Return the (X, Y) coordinate for the center point of the cell that contains the specified text.  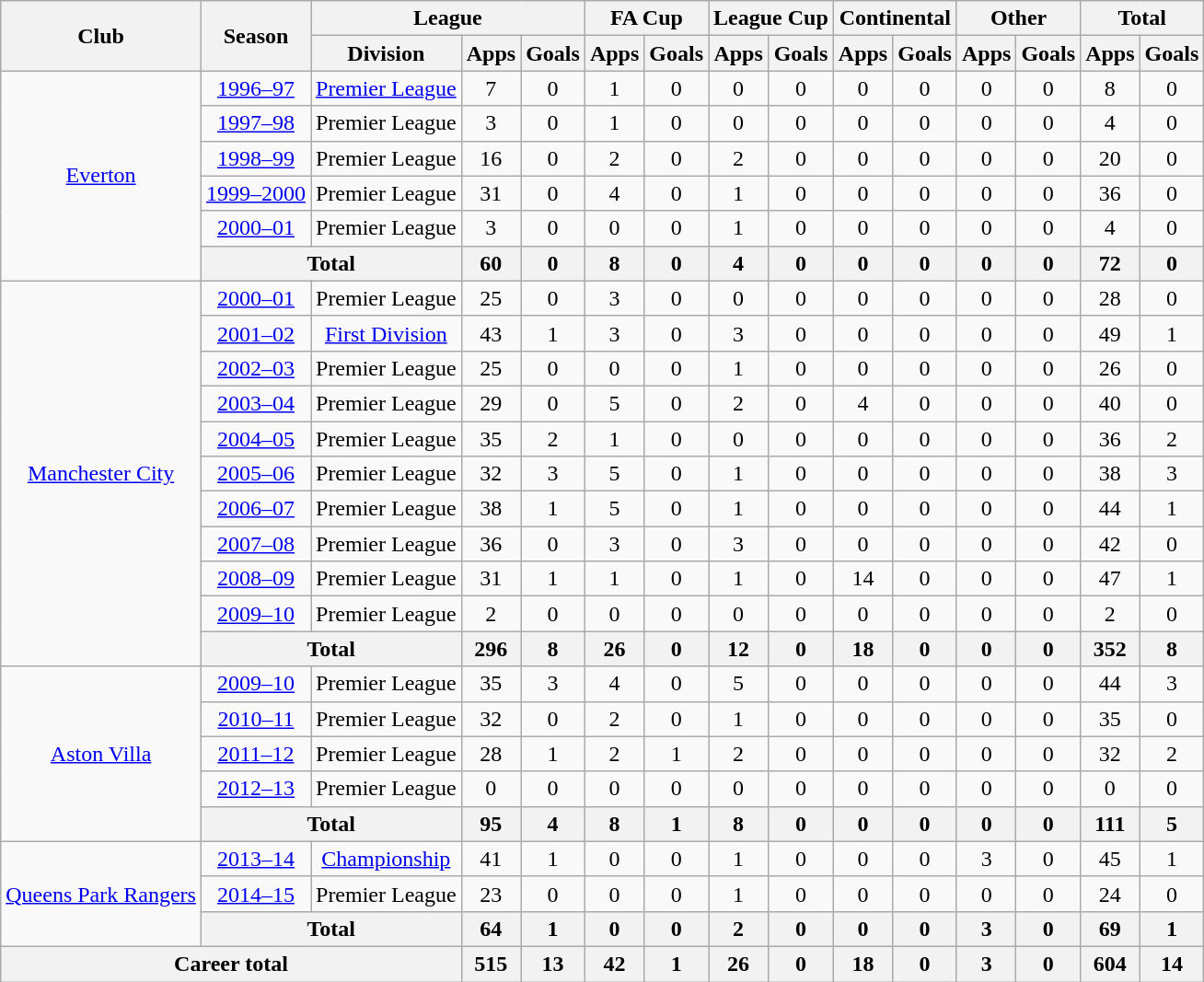
29 (491, 403)
23 (491, 894)
Queens Park Rangers (101, 894)
41 (491, 859)
12 (738, 649)
Championship (387, 859)
2006–07 (256, 509)
First Division (387, 333)
2002–03 (256, 368)
20 (1110, 158)
2011–12 (256, 754)
64 (491, 929)
Aston Villa (101, 754)
95 (491, 824)
FA Cup (646, 18)
2007–08 (256, 544)
Continental (895, 18)
60 (491, 263)
2005–06 (256, 474)
Division (387, 53)
49 (1110, 333)
2003–04 (256, 403)
352 (1110, 649)
296 (491, 649)
2010–11 (256, 719)
2012–13 (256, 789)
Other (1018, 18)
2014–15 (256, 894)
Career total (231, 964)
40 (1110, 403)
Season (256, 36)
43 (491, 333)
Manchester City (101, 473)
111 (1110, 824)
24 (1110, 894)
2008–09 (256, 579)
Everton (101, 176)
1999–2000 (256, 193)
13 (553, 964)
League (448, 18)
47 (1110, 579)
7 (491, 88)
2004–05 (256, 439)
515 (491, 964)
2013–14 (256, 859)
1997–98 (256, 123)
Club (101, 36)
1996–97 (256, 88)
72 (1110, 263)
45 (1110, 859)
16 (491, 158)
League Cup (771, 18)
69 (1110, 929)
604 (1110, 964)
1998–99 (256, 158)
2001–02 (256, 333)
